Return [X, Y] of the center of cell containing provided text 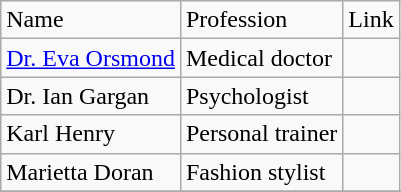
Link [371, 20]
Dr. Eva Orsmond [91, 58]
Medical doctor [261, 58]
Psychologist [261, 96]
Name [91, 20]
Karl Henry [91, 134]
Dr. Ian Gargan [91, 96]
Profession [261, 20]
Marietta Doran [91, 172]
Fashion stylist [261, 172]
Personal trainer [261, 134]
